Capture the cell that displays the provided text and extract its (x, y) central coordinate. 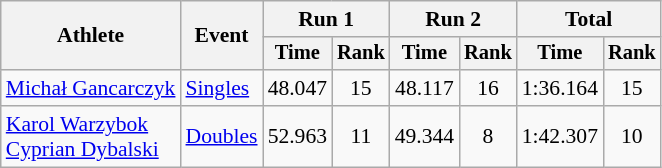
49.344 (424, 136)
Athlete (91, 36)
52.963 (298, 136)
11 (361, 136)
10 (632, 136)
8 (488, 136)
48.047 (298, 88)
Total (589, 19)
Singles (221, 88)
Karol WarzybokCyprian Dybalski (91, 136)
Michał Gancarczyk (91, 88)
1:36.164 (560, 88)
48.117 (424, 88)
1:42.307 (560, 136)
Event (221, 36)
Doubles (221, 136)
Run 1 (326, 19)
Run 2 (454, 19)
16 (488, 88)
